Find where the given text appears and provide that cell's center as (x, y) coordinate. 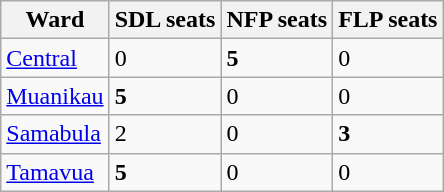
Tamavua (55, 172)
Central (55, 58)
Muanikau (55, 96)
Ward (55, 20)
NFP seats (277, 20)
FLP seats (388, 20)
Samabula (55, 134)
2 (165, 134)
SDL seats (165, 20)
3 (388, 134)
